Detect which cell encompasses the target text, then output its (x, y) center coordinate. 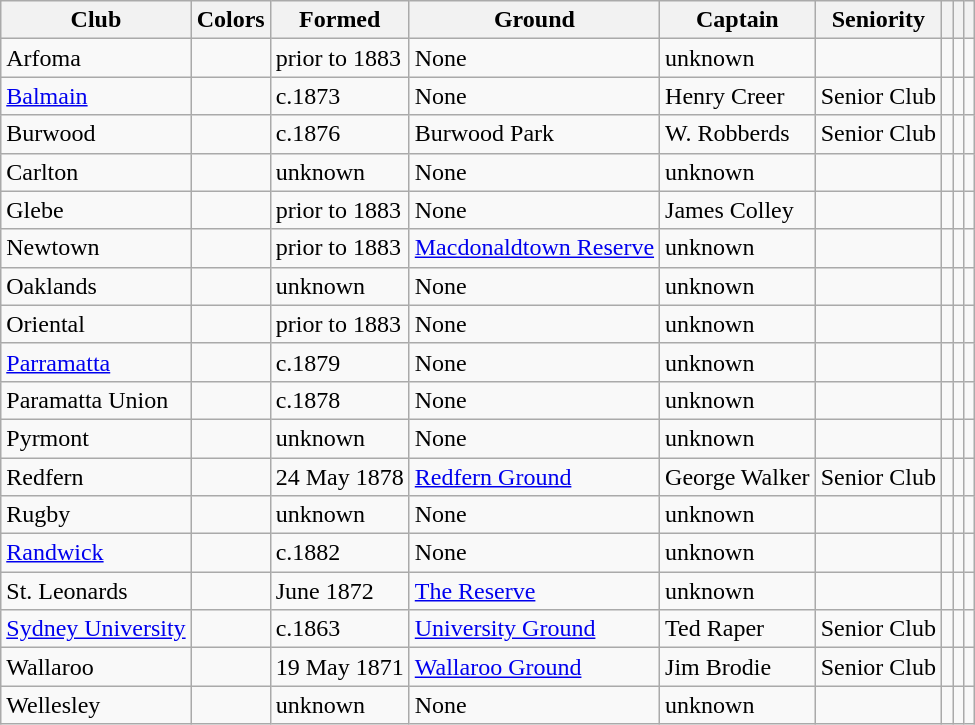
19 May 1871 (340, 667)
c.1878 (340, 400)
Randwick (96, 553)
June 1872 (340, 591)
Burwood (96, 134)
Seniority (878, 20)
Ted Raper (738, 629)
c.1882 (340, 553)
George Walker (738, 477)
Captain (738, 20)
Oriental (96, 324)
Burwood Park (534, 134)
Sydney University (96, 629)
Glebe (96, 210)
Wallaroo Ground (534, 667)
Arfoma (96, 58)
St. Leonards (96, 591)
Redfern Ground (534, 477)
Wallaroo (96, 667)
c.1863 (340, 629)
Wellesley (96, 705)
Jim Brodie (738, 667)
University Ground (534, 629)
Henry Creer (738, 96)
W. Robberds (738, 134)
Formed (340, 20)
Newtown (96, 248)
Balmain (96, 96)
James Colley (738, 210)
Club (96, 20)
Macdonaldtown Reserve (534, 248)
Redfern (96, 477)
Paramatta Union (96, 400)
Carlton (96, 172)
c.1873 (340, 96)
Ground (534, 20)
24 May 1878 (340, 477)
Pyrmont (96, 438)
Parramatta (96, 362)
Oaklands (96, 286)
c.1876 (340, 134)
Colors (230, 20)
c.1879 (340, 362)
The Reserve (534, 591)
Rugby (96, 515)
